Locate the cell with the specified text and output its (X, Y) center coordinate. 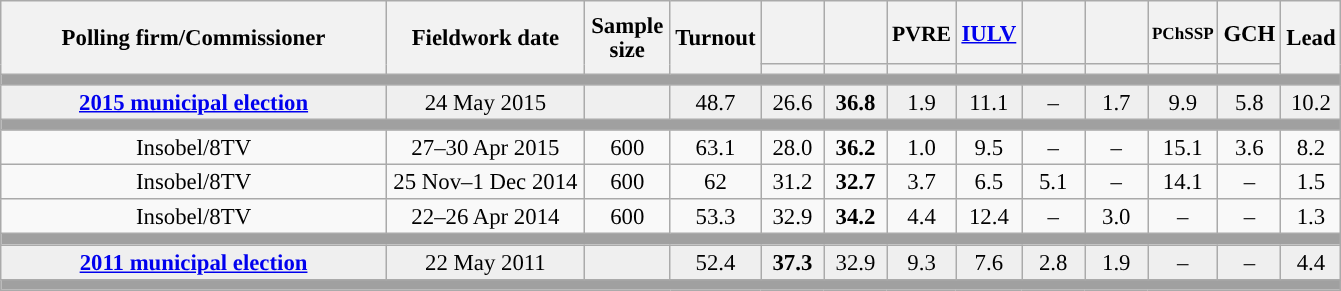
52.4 (716, 262)
53.3 (716, 218)
63.1 (716, 148)
26.6 (792, 102)
36.2 (856, 148)
Turnout (716, 38)
GCH (1250, 32)
48.7 (716, 102)
62 (716, 182)
27–30 Apr 2015 (485, 148)
6.5 (988, 182)
37.3 (792, 262)
Polling firm/Commissioner (194, 38)
11.1 (988, 102)
32.7 (856, 182)
3.0 (1116, 218)
8.2 (1311, 148)
2015 municipal election (194, 102)
Fieldwork date (485, 38)
Sample size (627, 38)
9.3 (922, 262)
22 May 2011 (485, 262)
1.3 (1311, 218)
9.9 (1183, 102)
2011 municipal election (194, 262)
PVRE (922, 32)
3.6 (1250, 148)
24 May 2015 (485, 102)
1.5 (1311, 182)
1.0 (922, 148)
PChSSP (1183, 32)
36.8 (856, 102)
12.4 (988, 218)
7.6 (988, 262)
2.8 (1054, 262)
9.5 (988, 148)
31.2 (792, 182)
15.1 (1183, 148)
3.7 (922, 182)
14.1 (1183, 182)
28.0 (792, 148)
IULV (988, 32)
1.7 (1116, 102)
5.1 (1054, 182)
34.2 (856, 218)
Lead (1311, 38)
5.8 (1250, 102)
10.2 (1311, 102)
25 Nov–1 Dec 2014 (485, 182)
22–26 Apr 2014 (485, 218)
